Capture the cell that displays the provided text and extract its (X, Y) central coordinate. 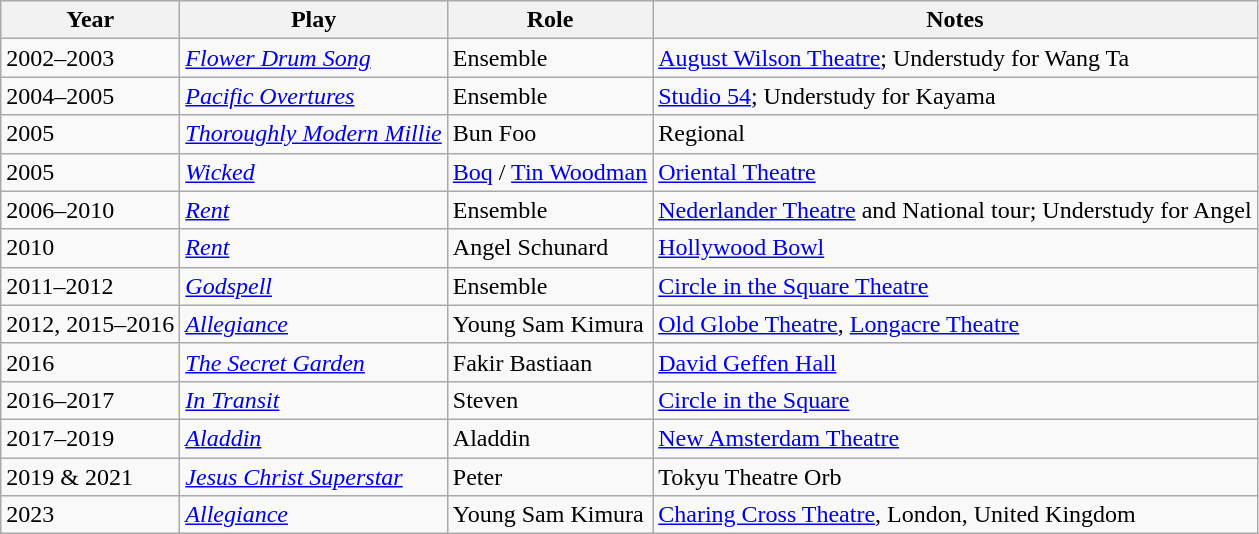
Flower Drum Song (314, 58)
Thoroughly Modern Millie (314, 134)
Year (90, 20)
2010 (90, 248)
Peter (550, 477)
Studio 54; Understudy for Kayama (955, 96)
2012, 2015–2016 (90, 324)
Jesus Christ Superstar (314, 477)
Charing Cross Theatre, London, United Kingdom (955, 515)
Wicked (314, 172)
Bun Foo (550, 134)
2016 (90, 362)
Tokyu Theatre Orb (955, 477)
Boq / Tin Woodman (550, 172)
Circle in the Square Theatre (955, 286)
Regional (955, 134)
2019 & 2021 (90, 477)
Nederlander Theatre and National tour; Understudy for Angel (955, 210)
Role (550, 20)
2006–2010 (90, 210)
Pacific Overtures (314, 96)
Circle in the Square (955, 400)
New Amsterdam Theatre (955, 438)
2011–2012 (90, 286)
Notes (955, 20)
2002–2003 (90, 58)
Oriental Theatre (955, 172)
2023 (90, 515)
2017–2019 (90, 438)
Old Globe Theatre, Longacre Theatre (955, 324)
In Transit (314, 400)
Hollywood Bowl (955, 248)
2004–2005 (90, 96)
2016–2017 (90, 400)
Godspell (314, 286)
Steven (550, 400)
David Geffen Hall (955, 362)
Play (314, 20)
Angel Schunard (550, 248)
August Wilson Theatre; Understudy for Wang Ta (955, 58)
The Secret Garden (314, 362)
Fakir Bastiaan (550, 362)
